Pinpoint the cell where the given text exists, returning its [x, y] midpoint coordinate. 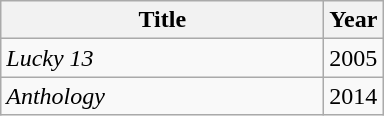
Title [162, 20]
Year [354, 20]
2014 [354, 96]
2005 [354, 58]
Lucky 13 [162, 58]
Anthology [162, 96]
